Capture the cell that displays the provided text and extract its (X, Y) central coordinate. 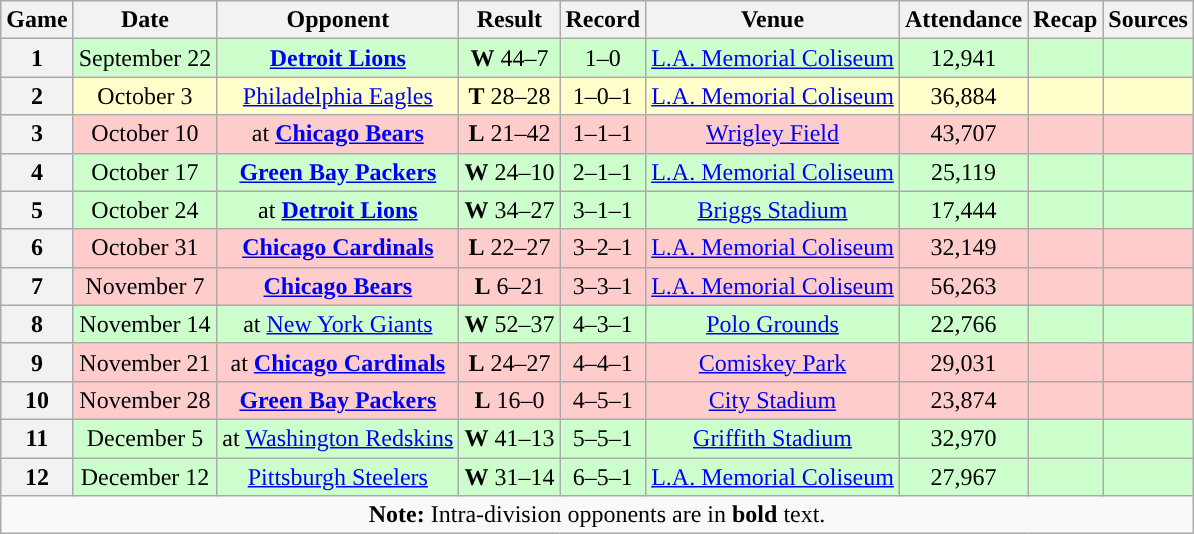
Comiskey Park (773, 362)
43,707 (963, 134)
City Stadium (773, 400)
2–1–1 (603, 172)
1–1–1 (603, 134)
September 22 (145, 58)
Pittsburgh Steelers (338, 477)
L 21–42 (510, 134)
Detroit Lions (338, 58)
October 31 (145, 248)
25,119 (963, 172)
3–3–1 (603, 286)
Note: Intra-division opponents are in bold text. (598, 515)
6–5–1 (603, 477)
22,766 (963, 324)
Philadelphia Eagles (338, 96)
3–1–1 (603, 210)
L 24–27 (510, 362)
56,263 (963, 286)
November 7 (145, 286)
October 17 (145, 172)
at Chicago Cardinals (338, 362)
November 28 (145, 400)
10 (37, 400)
11 (37, 438)
November 21 (145, 362)
32,149 (963, 248)
Venue (773, 20)
W 41–13 (510, 438)
Briggs Stadium (773, 210)
1–0–1 (603, 96)
4–4–1 (603, 362)
1 (37, 58)
Attendance (963, 20)
3–2–1 (603, 248)
Date (145, 20)
W 31–14 (510, 477)
W 44–7 (510, 58)
17,444 (963, 210)
9 (37, 362)
December 5 (145, 438)
Chicago Bears (338, 286)
5 (37, 210)
4–3–1 (603, 324)
L 22–27 (510, 248)
23,874 (963, 400)
October 24 (145, 210)
4–5–1 (603, 400)
8 (37, 324)
Chicago Cardinals (338, 248)
1–0 (603, 58)
5–5–1 (603, 438)
12,941 (963, 58)
36,884 (963, 96)
Sources (1148, 20)
October 10 (145, 134)
6 (37, 248)
December 12 (145, 477)
L 6–21 (510, 286)
Game (37, 20)
W 52–37 (510, 324)
12 (37, 477)
T 28–28 (510, 96)
27,967 (963, 477)
Griffith Stadium (773, 438)
November 14 (145, 324)
29,031 (963, 362)
at New York Giants (338, 324)
Record (603, 20)
W 34–27 (510, 210)
Result (510, 20)
L 16–0 (510, 400)
W 24–10 (510, 172)
Recap (1066, 20)
at Washington Redskins (338, 438)
Opponent (338, 20)
at Chicago Bears (338, 134)
Polo Grounds (773, 324)
3 (37, 134)
at Detroit Lions (338, 210)
Wrigley Field (773, 134)
2 (37, 96)
32,970 (963, 438)
4 (37, 172)
October 3 (145, 96)
7 (37, 286)
